Capture the cell that displays the provided text and extract its (x, y) central coordinate. 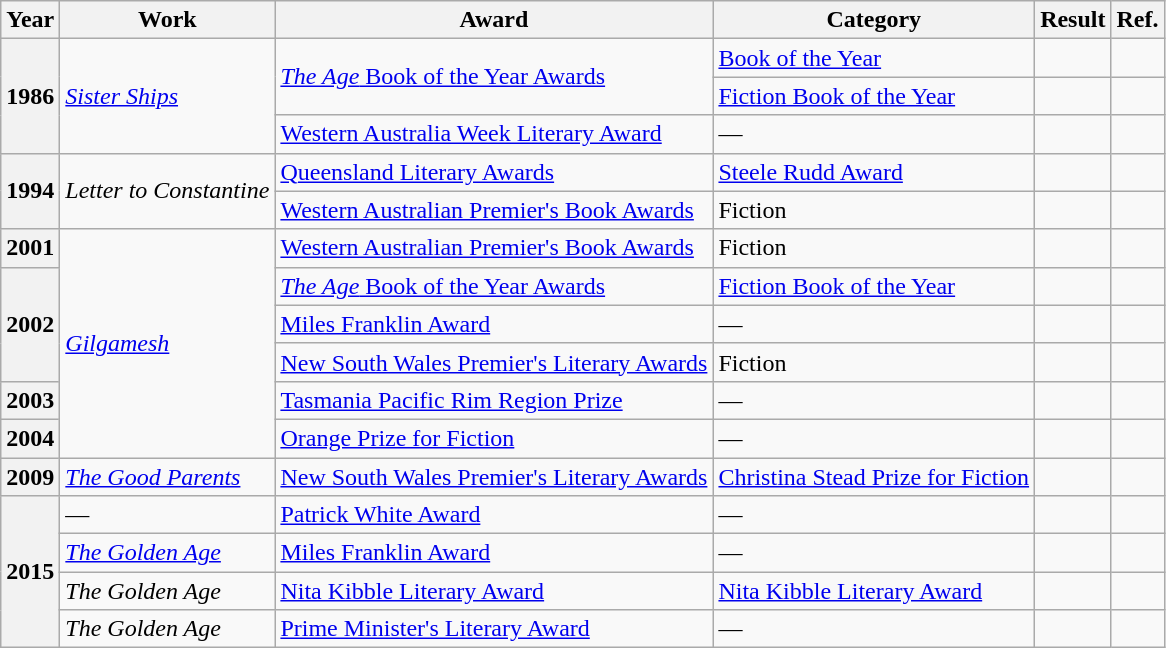
Orange Prize for Fiction (494, 438)
2001 (30, 248)
Ref. (1138, 20)
1986 (30, 96)
Tasmania Pacific Rim Region Prize (494, 400)
1994 (30, 191)
Christina Stead Prize for Fiction (874, 477)
Work (168, 20)
Letter to Constantine (168, 191)
Gilgamesh (168, 343)
Queensland Literary Awards (494, 172)
2002 (30, 324)
Sister Ships (168, 96)
Year (30, 20)
2009 (30, 477)
Western Australia Week Literary Award (494, 134)
Category (874, 20)
Award (494, 20)
2003 (30, 400)
2015 (30, 572)
2004 (30, 438)
Prime Minister's Literary Award (494, 629)
The Good Parents (168, 477)
Steele Rudd Award (874, 172)
Patrick White Award (494, 515)
Book of the Year (874, 58)
Result (1073, 20)
